Capture the cell that displays the provided text and extract its (x, y) central coordinate. 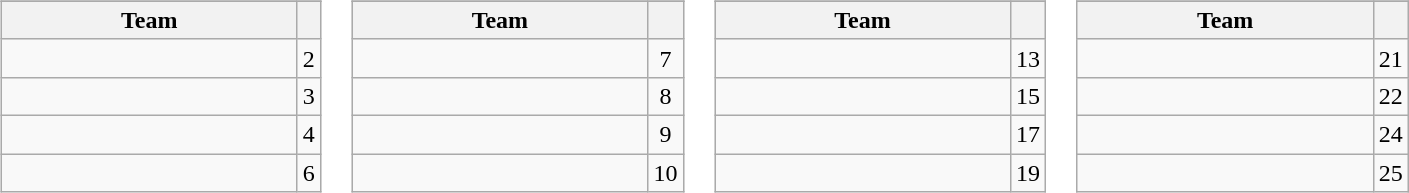
7 (666, 58)
19 (1028, 173)
9 (666, 134)
22 (1390, 96)
21 (1390, 58)
6 (308, 173)
3 (308, 96)
13 (1028, 58)
2 (308, 58)
15 (1028, 96)
8 (666, 96)
25 (1390, 173)
10 (666, 173)
17 (1028, 134)
4 (308, 134)
24 (1390, 134)
